Output the (X, Y) coordinate of the center of the cell containing the given text.  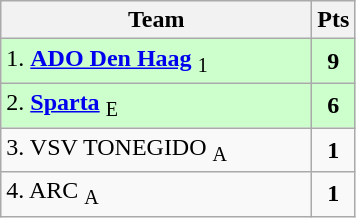
4. ARC A (156, 194)
1. ADO Den Haag 1 (156, 61)
9 (334, 61)
3. VSV TONEGIDO A (156, 150)
2. Sparta E (156, 105)
Pts (334, 20)
6 (334, 105)
Team (156, 20)
